Identify which cell holds the provided text, then report its [X, Y] central coordinate. 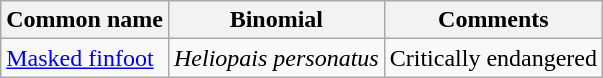
Comments [493, 20]
Binomial [276, 20]
Critically endangered [493, 58]
Masked finfoot [85, 58]
Heliopais personatus [276, 58]
Common name [85, 20]
